From the cell containing the given text, extract its center point as (X, Y) coordinate. 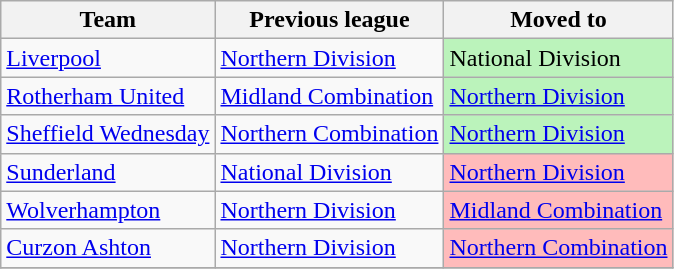
Curzon Ashton (108, 248)
Sunderland (108, 172)
Moved to (558, 20)
Previous league (330, 20)
Team (108, 20)
Wolverhampton (108, 210)
Liverpool (108, 58)
Rotherham United (108, 96)
Sheffield Wednesday (108, 134)
